Return the (X, Y) coordinate for the center point of the cell that contains the specified text.  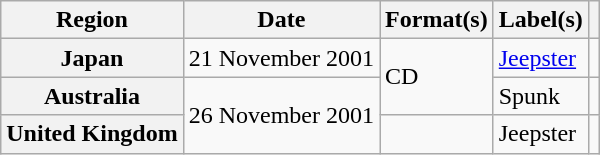
Japan (92, 58)
Australia (92, 96)
Region (92, 20)
Format(s) (437, 20)
21 November 2001 (281, 58)
Date (281, 20)
26 November 2001 (281, 115)
CD (437, 77)
Spunk (540, 96)
United Kingdom (92, 134)
Label(s) (540, 20)
